Detect which cell encompasses the target text, then output its (X, Y) center coordinate. 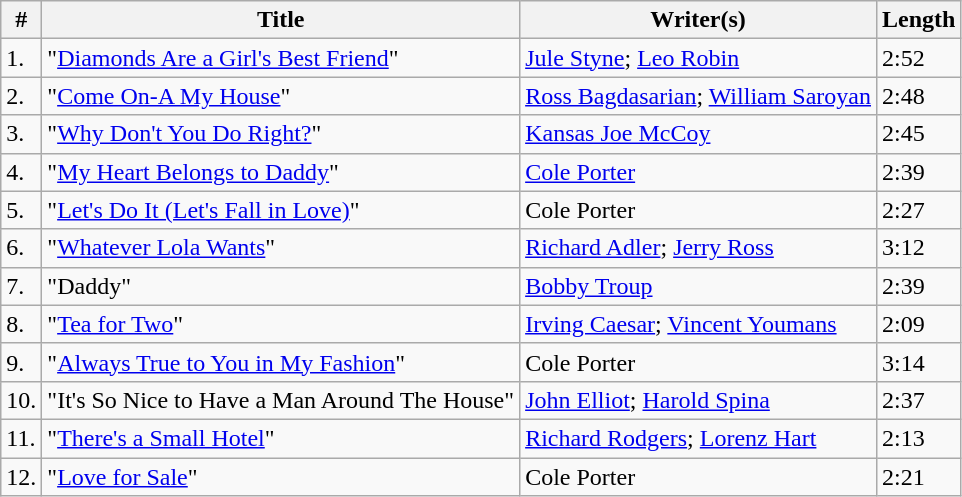
Kansas Joe McCoy (698, 134)
John Elliot; Harold Spina (698, 400)
5. (22, 210)
"Diamonds Are a Girl's Best Friend" (281, 58)
10. (22, 400)
2:09 (919, 324)
7. (22, 286)
"Love for Sale" (281, 477)
"It's So Nice to Have a Man Around The House" (281, 400)
2:45 (919, 134)
"Let's Do It (Let's Fall in Love)" (281, 210)
"There's a Small Hotel" (281, 438)
1. (22, 58)
"Why Don't You Do Right?" (281, 134)
"Come On-A My House" (281, 96)
Irving Caesar; Vincent Youmans (698, 324)
2:27 (919, 210)
Length (919, 20)
2:37 (919, 400)
"Always True to You in My Fashion" (281, 362)
2:52 (919, 58)
8. (22, 324)
Writer(s) (698, 20)
"Tea for Two" (281, 324)
6. (22, 248)
Richard Adler; Jerry Ross (698, 248)
"Whatever Lola Wants" (281, 248)
2. (22, 96)
11. (22, 438)
Bobby Troup (698, 286)
"Daddy" (281, 286)
2:48 (919, 96)
2:13 (919, 438)
12. (22, 477)
3:12 (919, 248)
Richard Rodgers; Lorenz Hart (698, 438)
"My Heart Belongs to Daddy" (281, 172)
2:21 (919, 477)
3:14 (919, 362)
Jule Styne; Leo Robin (698, 58)
Ross Bagdasarian; William Saroyan (698, 96)
9. (22, 362)
# (22, 20)
Title (281, 20)
3. (22, 134)
4. (22, 172)
